Scan for the cell matching the given text and deliver its (x, y) coordinate at center. 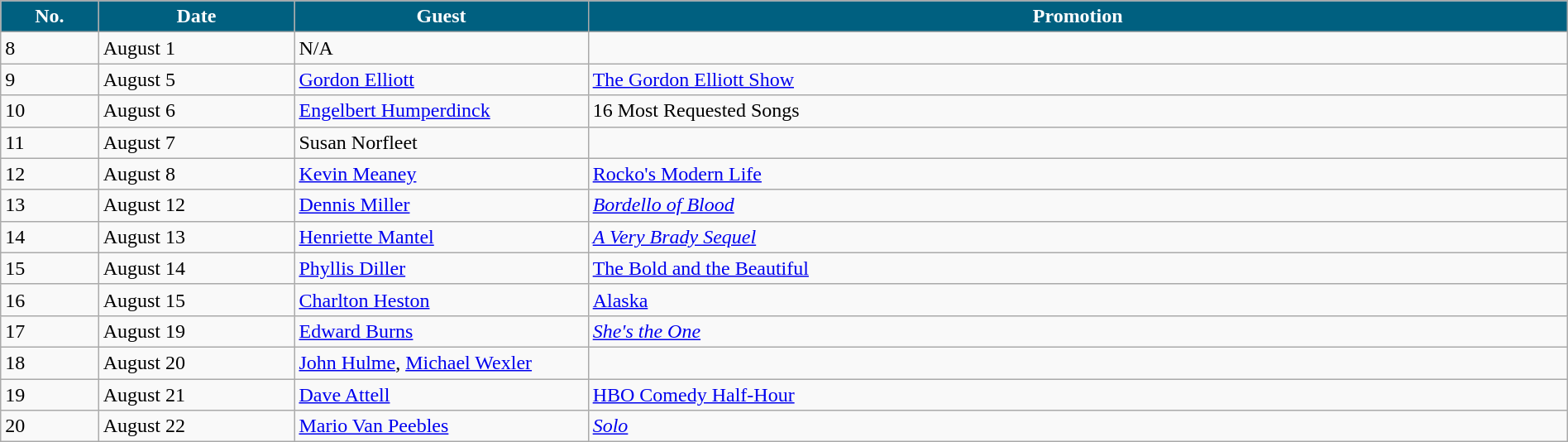
The Bold and the Beautiful (1078, 268)
August 7 (197, 142)
August 1 (197, 48)
13 (50, 205)
Rocko's Modern Life (1078, 174)
N/A (442, 48)
20 (50, 426)
Henriette Mantel (442, 237)
The Gordon Elliott Show (1078, 79)
15 (50, 268)
Susan Norfleet (442, 142)
Dennis Miller (442, 205)
August 22 (197, 426)
Solo (1078, 426)
August 5 (197, 79)
8 (50, 48)
August 19 (197, 331)
HBO Comedy Half-Hour (1078, 395)
Bordello of Blood (1078, 205)
Alaska (1078, 300)
August 21 (197, 395)
Dave Attell (442, 395)
August 15 (197, 300)
11 (50, 142)
18 (50, 363)
Guest (442, 17)
16 Most Requested Songs (1078, 111)
17 (50, 331)
John Hulme, Michael Wexler (442, 363)
9 (50, 79)
16 (50, 300)
August 14 (197, 268)
12 (50, 174)
A Very Brady Sequel (1078, 237)
Promotion (1078, 17)
Engelbert Humperdinck (442, 111)
August 8 (197, 174)
Date (197, 17)
Kevin Meaney (442, 174)
August 13 (197, 237)
19 (50, 395)
Mario Van Peebles (442, 426)
Charlton Heston (442, 300)
10 (50, 111)
Gordon Elliott (442, 79)
She's the One (1078, 331)
Phyllis Diller (442, 268)
August 12 (197, 205)
August 6 (197, 111)
Edward Burns (442, 331)
14 (50, 237)
No. (50, 17)
August 20 (197, 363)
